Locate the cell with the specified text and output its [x, y] center coordinate. 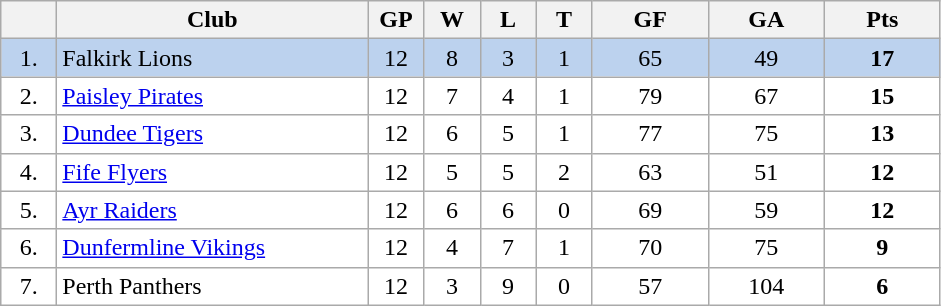
Dundee Tigers [212, 134]
Perth Panthers [212, 286]
59 [766, 210]
3. [29, 134]
49 [766, 58]
1. [29, 58]
Club [212, 20]
2. [29, 96]
70 [650, 248]
57 [650, 286]
51 [766, 172]
7. [29, 286]
79 [650, 96]
17 [882, 58]
4. [29, 172]
2 [564, 172]
W [452, 20]
13 [882, 134]
63 [650, 172]
77 [650, 134]
Paisley Pirates [212, 96]
104 [766, 286]
6. [29, 248]
15 [882, 96]
65 [650, 58]
L [508, 20]
GP [396, 20]
Fife Flyers [212, 172]
GF [650, 20]
T [564, 20]
Falkirk Lions [212, 58]
5. [29, 210]
Pts [882, 20]
Ayr Raiders [212, 210]
GA [766, 20]
69 [650, 210]
67 [766, 96]
8 [452, 58]
Dunfermline Vikings [212, 248]
